Return the [X, Y] coordinate for the center point of the cell that contains the specified text.  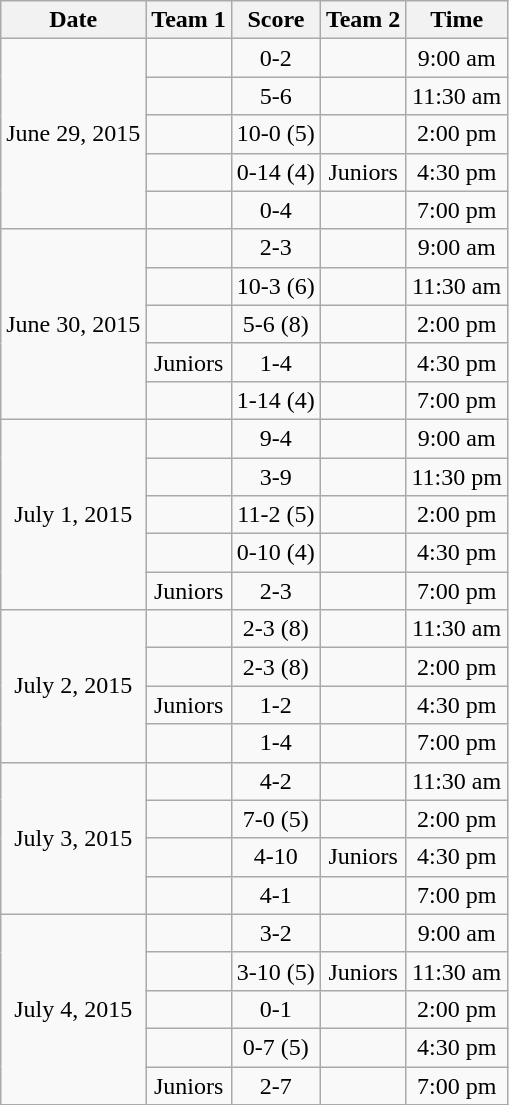
Team 2 [363, 20]
9-4 [276, 438]
June 29, 2015 [74, 134]
0-4 [276, 210]
4-10 [276, 857]
11-2 (5) [276, 515]
7-0 (5) [276, 819]
0-7 (5) [276, 1047]
1-14 (4) [276, 400]
July 4, 2015 [74, 1009]
5-6 (8) [276, 324]
0-2 [276, 58]
3-9 [276, 477]
5-6 [276, 96]
3-10 (5) [276, 971]
10-3 (6) [276, 286]
4-2 [276, 781]
4-1 [276, 895]
0-1 [276, 1009]
0-14 (4) [276, 172]
0-10 (4) [276, 553]
Time [457, 20]
2-7 [276, 1085]
Date [74, 20]
July 2, 2015 [74, 686]
3-2 [276, 933]
1-2 [276, 705]
Team 1 [189, 20]
July 3, 2015 [74, 838]
10-0 (5) [276, 134]
June 30, 2015 [74, 324]
Score [276, 20]
11:30 pm [457, 477]
July 1, 2015 [74, 514]
